Provide the [X, Y] coordinate of the cell's center where the given text is located.  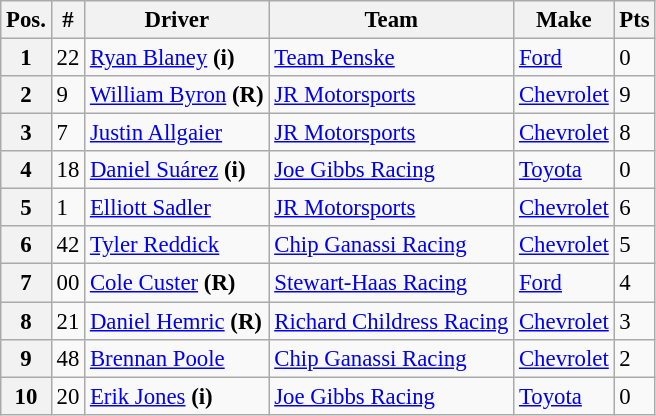
Daniel Hemric (R) [177, 321]
Cole Custer (R) [177, 283]
Ryan Blaney (i) [177, 58]
# [68, 20]
William Byron (R) [177, 95]
Justin Allgaier [177, 133]
Tyler Reddick [177, 245]
Driver [177, 20]
Pts [634, 20]
Team [392, 20]
Stewart-Haas Racing [392, 283]
Daniel Suárez (i) [177, 170]
10 [26, 396]
Richard Childress Racing [392, 321]
18 [68, 170]
00 [68, 283]
Make [564, 20]
42 [68, 245]
Team Penske [392, 58]
Pos. [26, 20]
21 [68, 321]
Erik Jones (i) [177, 396]
20 [68, 396]
Brennan Poole [177, 358]
48 [68, 358]
Elliott Sadler [177, 208]
22 [68, 58]
